Capture the cell that displays the provided text and extract its [x, y] central coordinate. 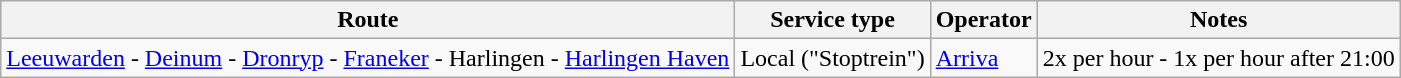
Arriva [984, 58]
Notes [1218, 20]
Local ("Stoptrein") [832, 58]
Operator [984, 20]
Leeuwarden - Deinum - Dronryp - Franeker - Harlingen - Harlingen Haven [368, 58]
Service type [832, 20]
2x per hour - 1x per hour after 21:00 [1218, 58]
Route [368, 20]
